Output the (X, Y) coordinate of the center of the cell containing the given text.  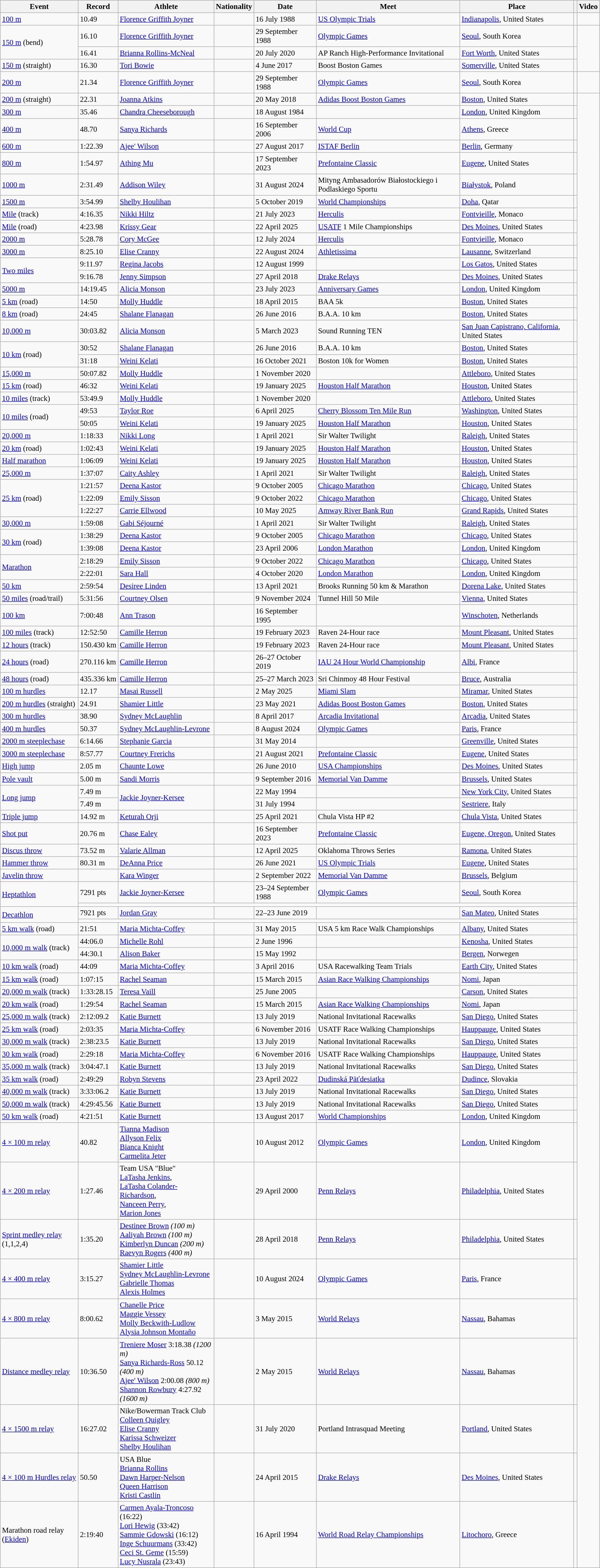
3:54.99 (98, 202)
Chula Vista, United States (517, 816)
Dudince, Slovakia (517, 1079)
2:18:29 (98, 561)
IAU 24 Hour World Championship (388, 662)
Brussels, Belgium (517, 875)
300 m hurdles (39, 716)
30,000 m (39, 523)
Courtney Olsen (166, 598)
12.17 (98, 691)
6:14.66 (98, 741)
Dorena Lake, United States (517, 586)
9:11.97 (98, 264)
48.70 (98, 129)
Shelby Houlihan (166, 202)
Caity Ashley (166, 473)
10 km (road) (39, 355)
22.31 (98, 99)
4 × 100 m Hurdles relay (39, 1477)
8:25.10 (98, 252)
50,000 m walk (track) (39, 1104)
San Juan Capistrano, California, United States (517, 331)
World Cup (388, 129)
1:02:43 (98, 448)
Jordan Gray (166, 913)
Kenosha, United States (517, 942)
Albany, United States (517, 929)
2 September 2022 (285, 875)
400 m (39, 129)
22 May 1994 (285, 791)
4 × 400 m relay (39, 1279)
Joanna Atkins (166, 99)
12 August 1999 (285, 264)
Athing Mu (166, 163)
Bergen, Norwegen (517, 954)
46:32 (98, 386)
Mile (track) (39, 214)
Białystok, Poland (517, 184)
4:21:51 (98, 1117)
400 m hurdles (39, 729)
Krissy Gear (166, 227)
1000 m (39, 184)
AP Ranch High-Performance Invitational (388, 53)
18 April 2015 (285, 302)
16 September 1995 (285, 615)
20 km walk (road) (39, 1004)
16 September 2023 (285, 834)
1:18:33 (98, 436)
Dudinská Päťdesiatka (388, 1079)
2:19:40 (98, 1535)
Sydney McLaughlin-Levrone (166, 729)
7921 pts (98, 913)
100 m hurdles (39, 691)
27 April 2018 (285, 277)
50.50 (98, 1477)
150.430 km (98, 645)
200 m (39, 83)
8 April 2017 (285, 716)
Athletissima (388, 252)
16 April 1994 (285, 1535)
Shot put (39, 834)
4:16.35 (98, 214)
1:29:54 (98, 1004)
Marathon road relay (Ekiden) (39, 1535)
3:04:47.1 (98, 1067)
4:29:45.56 (98, 1104)
23 July 2023 (285, 289)
Vienna, United States (517, 598)
5000 m (39, 289)
4:23.98 (98, 227)
Somerville, United States (517, 66)
22–23 June 2019 (285, 913)
Chase Ealey (166, 834)
DeAnna Price (166, 863)
10 May 2025 (285, 511)
15 km walk (road) (39, 979)
35.46 (98, 112)
40,000 m walk (track) (39, 1092)
435.336 km (98, 679)
1:21:57 (98, 486)
24:45 (98, 314)
2:12:09.2 (98, 1016)
Cory McGee (166, 239)
Doha, Qatar (517, 202)
Distance medley relay (39, 1371)
22 August 2024 (285, 252)
18 August 1984 (285, 112)
Courtney Frerichs (166, 754)
Destinee Brown (100 m)Aaliyah Brown (100 m)Kimberlyn Duncan (200 m)Raevyn Rogers (400 m) (166, 1240)
16 October 2021 (285, 361)
3:15.27 (98, 1279)
48 hours (road) (39, 679)
25,000 m (39, 473)
100 km (39, 615)
17 September 2023 (285, 163)
Valarie Allman (166, 850)
Shamier LittleSydney McLaughlin-LevroneGabrielle ThomasAlexis Holmes (166, 1279)
Fort Worth, United States (517, 53)
Desiree Linden (166, 586)
26 June 2021 (285, 863)
3:33:06.2 (98, 1092)
Video (589, 7)
Portland, United States (517, 1429)
100 miles (track) (39, 632)
4 June 2017 (285, 66)
2.05 m (98, 767)
10:36.50 (98, 1371)
25 km (road) (39, 498)
Discus throw (39, 850)
3000 m (39, 252)
2:31.49 (98, 184)
1:27.46 (98, 1191)
Miramar, United States (517, 691)
Place (517, 7)
30 km walk (road) (39, 1054)
26–27 October 2019 (285, 662)
15,000 m (39, 373)
9:16.78 (98, 277)
USATF 1 Mile Championships (388, 227)
Carson, United States (517, 991)
Sound Running TEN (388, 331)
Hammer throw (39, 863)
Winschoten, Netherlands (517, 615)
23–24 September 1988 (285, 892)
Carrie Ellwood (166, 511)
50.37 (98, 729)
12 April 2025 (285, 850)
USA Racewalking Team Trials (388, 966)
16:27.02 (98, 1429)
Arcadia, United States (517, 716)
4 × 100 m relay (39, 1142)
2:49:29 (98, 1079)
31 May 2015 (285, 929)
Sprint medley relay (1,1,2,4) (39, 1240)
2:22:01 (98, 573)
10.49 (98, 19)
Oklahoma Throws Series (388, 850)
1500 m (39, 202)
10 miles (road) (39, 417)
Meet (388, 7)
Amway River Bank Run (388, 511)
3 April 2016 (285, 966)
1:07:15 (98, 979)
Mityng Ambasadorów Białostockiego i Podlaskiego Sportu (388, 184)
5 km (road) (39, 302)
Ann Trason (166, 615)
Alison Baker (166, 954)
Lausanne, Switzerland (517, 252)
Brianna Rollins-McNeal (166, 53)
2:38:23.5 (98, 1042)
World Road Relay Championships (388, 1535)
San Mateo, United States (517, 913)
2 May 2025 (285, 691)
Chaunte Lowe (166, 767)
Chandra Cheeseborough (166, 112)
Berlin, Germany (517, 146)
44:06.0 (98, 942)
38.90 (98, 716)
150 m (bend) (39, 42)
23 May 2021 (285, 704)
Sydney McLaughlin (166, 716)
16.30 (98, 66)
Addison Wiley (166, 184)
Tunnel Hill 50 Mile (388, 598)
12 hours (track) (39, 645)
Chanelle PriceMaggie VesseyMolly Beckwith-LudlowAlysia Johnson Montaño (166, 1318)
2 May 2015 (285, 1371)
44:09 (98, 966)
12 July 2024 (285, 239)
Athlete (166, 7)
6 April 2025 (285, 411)
Boston 10k for Women (388, 361)
Masai Russell (166, 691)
31 May 2014 (285, 741)
Date (285, 7)
1:38:29 (98, 536)
14:50 (98, 302)
Pole vault (39, 779)
5 October 2019 (285, 202)
Indianapolis, United States (517, 19)
4 × 1500 m relay (39, 1429)
10 August 2012 (285, 1142)
24 hours (road) (39, 662)
Portland Intrasquad Meeting (388, 1429)
Keturah Orji (166, 816)
50:07.82 (98, 373)
Athens, Greece (517, 129)
20,000 m (39, 436)
25 June 2005 (285, 991)
2:59:54 (98, 586)
3000 m steeplechase (39, 754)
Sri Chinmoy 48 Hour Festival (388, 679)
800 m (39, 163)
13 April 2021 (285, 586)
25–27 March 2023 (285, 679)
1:54.97 (98, 163)
Marathon (39, 567)
1:59:08 (98, 523)
Elise Cranny (166, 252)
8 August 2024 (285, 729)
8:57.77 (98, 754)
1:35.20 (98, 1240)
22 April 2025 (285, 227)
35,000 m walk (track) (39, 1067)
Sanya Richards (166, 129)
21:51 (98, 929)
Nikki Long (166, 436)
5:28.78 (98, 239)
Shamier Little (166, 704)
20 July 2020 (285, 53)
29 April 2000 (285, 1191)
Mile (road) (39, 227)
Nike/Bowerman Track ClubColleen QuigleyElise CrannyKarissa SchweizerShelby Houlihan (166, 1429)
21 July 2023 (285, 214)
200 m (straight) (39, 99)
Boost Boston Games (388, 66)
1:22:09 (98, 498)
26 June 2010 (285, 767)
1:33:28.15 (98, 991)
5:31:56 (98, 598)
10,000 m walk (track) (39, 948)
50 km (39, 586)
10 km walk (road) (39, 966)
Chula Vista HP #2 (388, 816)
31 July 1994 (285, 804)
21 August 2021 (285, 754)
Anniversary Games (388, 289)
23 April 2006 (285, 548)
25 km walk (road) (39, 1029)
4 × 800 m relay (39, 1318)
Long jump (39, 798)
Sestriere, Italy (517, 804)
25 April 2021 (285, 816)
3 May 2015 (285, 1318)
14:19.45 (98, 289)
Grand Rapids, United States (517, 511)
Ajee' Wilson (166, 146)
150 m (straight) (39, 66)
16 July 1988 (285, 19)
50:05 (98, 423)
Kara Winger (166, 875)
10,000 m (39, 331)
31 August 2024 (285, 184)
Record (98, 7)
Sandi Morris (166, 779)
50 miles (road/trail) (39, 598)
27 August 2017 (285, 146)
Half marathon (39, 461)
24.91 (98, 704)
Miami Slam (388, 691)
Tori Bowie (166, 66)
13 August 2017 (285, 1117)
Gabi Séjourné (166, 523)
Javelin throw (39, 875)
15 May 1992 (285, 954)
Greenville, United States (517, 741)
31:18 (98, 361)
Earth City, United States (517, 966)
Los Gatos, United States (517, 264)
30:03.82 (98, 331)
Brooks Running 50 km & Marathon (388, 586)
31 July 2020 (285, 1429)
Team USA "Blue"LaTasha Jenkins,LaTasha Colander-Richardson,Nanceen Perry,Marion Jones (166, 1191)
8 km (road) (39, 314)
4 October 2020 (285, 573)
Taylor Roe (166, 411)
Treniere Moser 3:18.38 (1200 m)Sanya Richards-Ross 50.12 (400 m)Ajee' Wilson 2:00.08 (800 m)Shannon Rowbury 4:27.92 (1600 m) (166, 1371)
USA 5 km Race Walk Championships (388, 929)
7291 pts (98, 892)
30:52 (98, 348)
1:22.39 (98, 146)
Decathlon (39, 915)
20,000 m walk (track) (39, 991)
16.10 (98, 36)
53:49.9 (98, 398)
Cherry Blossom Ten Mile Run (388, 411)
2:03:35 (98, 1029)
BAA 5k (388, 302)
80.31 m (98, 863)
600 m (39, 146)
8:00.62 (98, 1318)
23 April 2022 (285, 1079)
Stephanie Garcia (166, 741)
35 km walk (road) (39, 1079)
1:39:08 (98, 548)
Ramona, United States (517, 850)
1:22:27 (98, 511)
Washington, United States (517, 411)
Tianna MadisonAllyson FelixBianca KnightCarmelita Jeter (166, 1142)
Carmen Ayala-Troncoso (16:22)Lori Hewig (33:42)Sammie Gdowski (16:12)Inge Schuurmans (33:42)Ceci St. Geme (15:59)Lucy Nusrala (23:43) (166, 1535)
44:30.1 (98, 954)
5.00 m (98, 779)
Two miles (39, 270)
1:06:09 (98, 461)
Nikki Hiltz (166, 214)
USA Championships (388, 767)
Arcadia Invitational (388, 716)
Michelle Rohl (166, 942)
Sara Hall (166, 573)
Brussels, United States (517, 779)
270.116 km (98, 662)
2:29:18 (98, 1054)
High jump (39, 767)
28 April 2018 (285, 1240)
9 November 2024 (285, 598)
Albi, France (517, 662)
Bruce, Australia (517, 679)
5 km walk (road) (39, 929)
Event (39, 7)
Jenny Simpson (166, 277)
14.92 m (98, 816)
15 km (road) (39, 386)
10 miles (track) (39, 398)
40.82 (98, 1142)
21.34 (98, 83)
2 June 1996 (285, 942)
ISTAF Berlin (388, 146)
Robyn Stevens (166, 1079)
2000 m steeplechase (39, 741)
25,000 m walk (track) (39, 1016)
30,000 m walk (track) (39, 1042)
20.76 m (98, 834)
4 × 200 m relay (39, 1191)
Eugene, Oregon, United States (517, 834)
Litochoro, Greece (517, 1535)
1:37:07 (98, 473)
7:00:48 (98, 615)
Regina Jacobs (166, 264)
New York City, United States (517, 791)
Teresa Vaill (166, 991)
16 September 2006 (285, 129)
200 m hurdles (straight) (39, 704)
50 km walk (road) (39, 1117)
16.41 (98, 53)
300 m (39, 112)
24 April 2015 (285, 1477)
5 March 2023 (285, 331)
Triple jump (39, 816)
30 km (road) (39, 542)
10 August 2024 (285, 1279)
20 May 2018 (285, 99)
9 September 2016 (285, 779)
USA BlueBrianna RollinsDawn Harper-NelsonQueen HarrisonKristi Castlin (166, 1477)
20 km (road) (39, 448)
12:52:50 (98, 632)
49:53 (98, 411)
Nationality (234, 7)
73.52 m (98, 850)
100 m (39, 19)
2000 m (39, 239)
Heptathlon (39, 894)
